Return [x, y] of the center of cell containing provided text 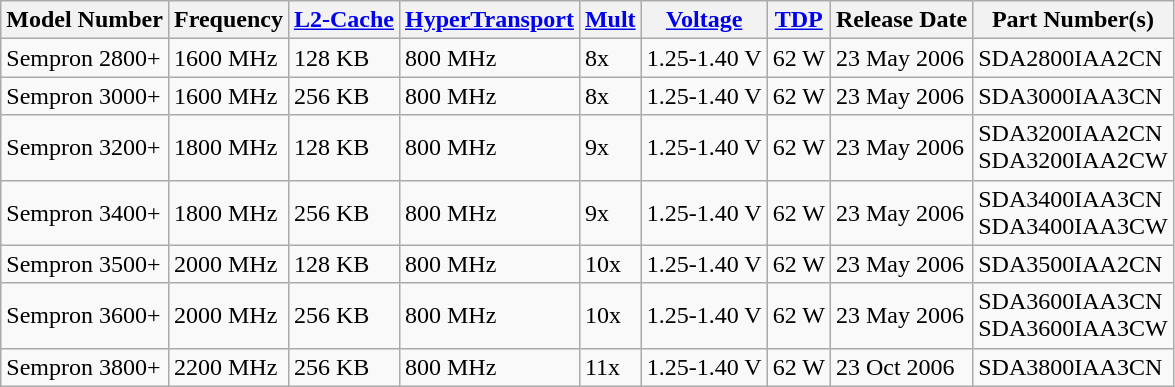
SDA3400IAA3CNSDA3400IAA3CW [1073, 212]
Voltage [704, 20]
Sempron 3200+ [85, 148]
Frequency [228, 20]
SDA3000IAA3CN [1073, 96]
SDA3800IAA3CN [1073, 367]
TDP [798, 20]
Sempron 3800+ [85, 367]
23 Oct 2006 [901, 367]
Sempron 3600+ [85, 316]
Release Date [901, 20]
Sempron 2800+ [85, 58]
SDA3200IAA2CNSDA3200IAA2CW [1073, 148]
11x [610, 367]
HyperTransport [489, 20]
Sempron 3400+ [85, 212]
L2-Cache [344, 20]
Model Number [85, 20]
Part Number(s) [1073, 20]
SDA3600IAA3CNSDA3600IAA3CW [1073, 316]
Mult [610, 20]
2200 MHz [228, 367]
SDA2800IAA2CN [1073, 58]
SDA3500IAA2CN [1073, 264]
Sempron 3000+ [85, 96]
Sempron 3500+ [85, 264]
